Detect which cell encompasses the target text, then output its [X, Y] center coordinate. 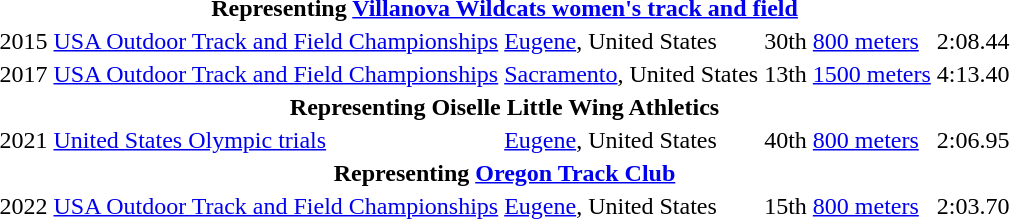
United States Olympic trials [276, 140]
Sacramento, United States [632, 74]
30th [786, 41]
1500 meters [872, 74]
40th [786, 140]
13th [786, 74]
